Capture the cell that displays the provided text and extract its [x, y] central coordinate. 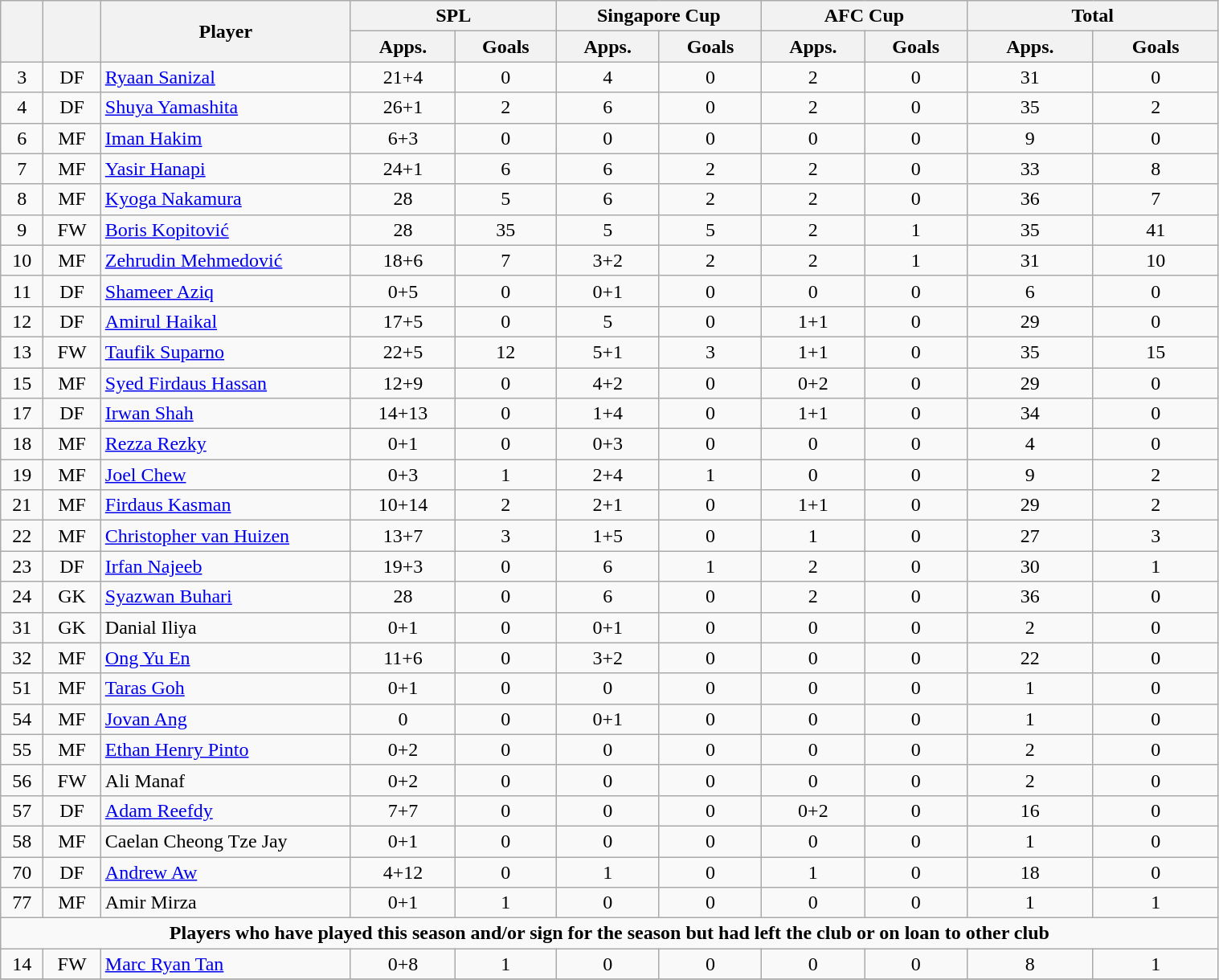
Irfan Najeeb [225, 566]
24 [22, 597]
2+4 [607, 475]
54 [22, 719]
19+3 [403, 566]
21+4 [403, 77]
32 [22, 658]
56 [22, 780]
0+5 [403, 291]
Players who have played this season and/or sign for the season but had left the club or on loan to other club [609, 933]
11+6 [403, 658]
Rezza Rezky [225, 444]
Andrew Aw [225, 872]
33 [1030, 169]
17+5 [403, 321]
Ryaan Sanizal [225, 77]
Yasir Hanapi [225, 169]
Syazwan Buhari [225, 597]
Jovan Ang [225, 719]
27 [1030, 536]
12+9 [403, 383]
4+2 [607, 383]
34 [1030, 414]
0+8 [403, 964]
Total [1093, 16]
13+7 [403, 536]
Christopher van Huizen [225, 536]
22+5 [403, 352]
6+3 [403, 138]
Shameer Aziq [225, 291]
4+12 [403, 872]
18+6 [403, 260]
Ali Manaf [225, 780]
Amir Mirza [225, 903]
77 [22, 903]
14+13 [403, 414]
23 [22, 566]
58 [22, 841]
55 [22, 749]
17 [22, 414]
21 [22, 505]
11 [22, 291]
Zehrudin Mehmedović [225, 260]
10+14 [403, 505]
Amirul Haikal [225, 321]
Ong Yu En [225, 658]
Joel Chew [225, 475]
26+1 [403, 108]
1+5 [607, 536]
Firdaus Kasman [225, 505]
SPL [453, 16]
Danial Iliya [225, 627]
Irwan Shah [225, 414]
AFC Cup [865, 16]
14 [22, 964]
Player [225, 31]
Taufik Suparno [225, 352]
5+1 [607, 352]
Taras Goh [225, 688]
Ethan Henry Pinto [225, 749]
13 [22, 352]
70 [22, 872]
19 [22, 475]
Iman Hakim [225, 138]
Marc Ryan Tan [225, 964]
Adam Reefdy [225, 811]
7+7 [403, 811]
51 [22, 688]
2+1 [607, 505]
16 [1030, 811]
57 [22, 811]
30 [1030, 566]
Shuya Yamashita [225, 108]
Syed Firdaus Hassan [225, 383]
1+4 [607, 414]
24+1 [403, 169]
Caelan Cheong Tze Jay [225, 841]
Boris Kopitović [225, 230]
Singapore Cup [659, 16]
41 [1156, 230]
Kyoga Nakamura [225, 199]
